Search for the cell housing the specified text and yield its [X, Y] center coordinate. 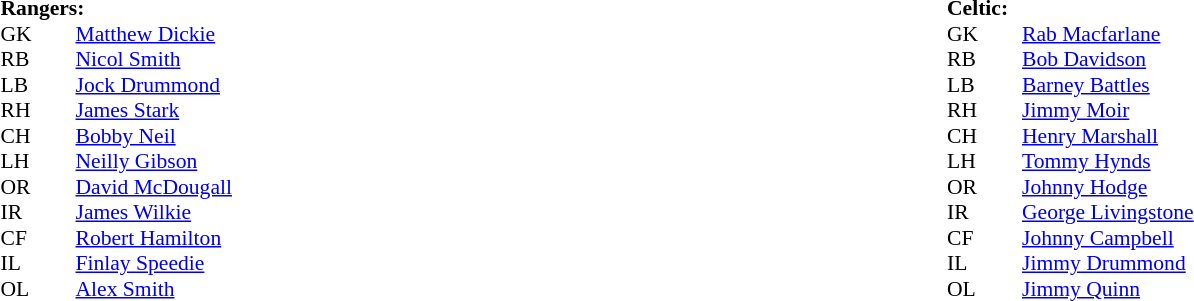
David McDougall [154, 187]
George Livingstone [1108, 213]
Henry Marshall [1108, 136]
Jimmy Moir [1108, 111]
James Stark [154, 111]
Neilly Gibson [154, 161]
Bob Davidson [1108, 59]
Johnny Hodge [1108, 187]
Nicol Smith [154, 59]
Tommy Hynds [1108, 161]
Bobby Neil [154, 136]
Jimmy Drummond [1108, 263]
Jock Drummond [154, 85]
Rab Macfarlane [1108, 34]
Finlay Speedie [154, 263]
James Wilkie [154, 213]
Barney Battles [1108, 85]
Robert Hamilton [154, 238]
Matthew Dickie [154, 34]
Johnny Campbell [1108, 238]
